Locate the cell with the specified text and output its [X, Y] center coordinate. 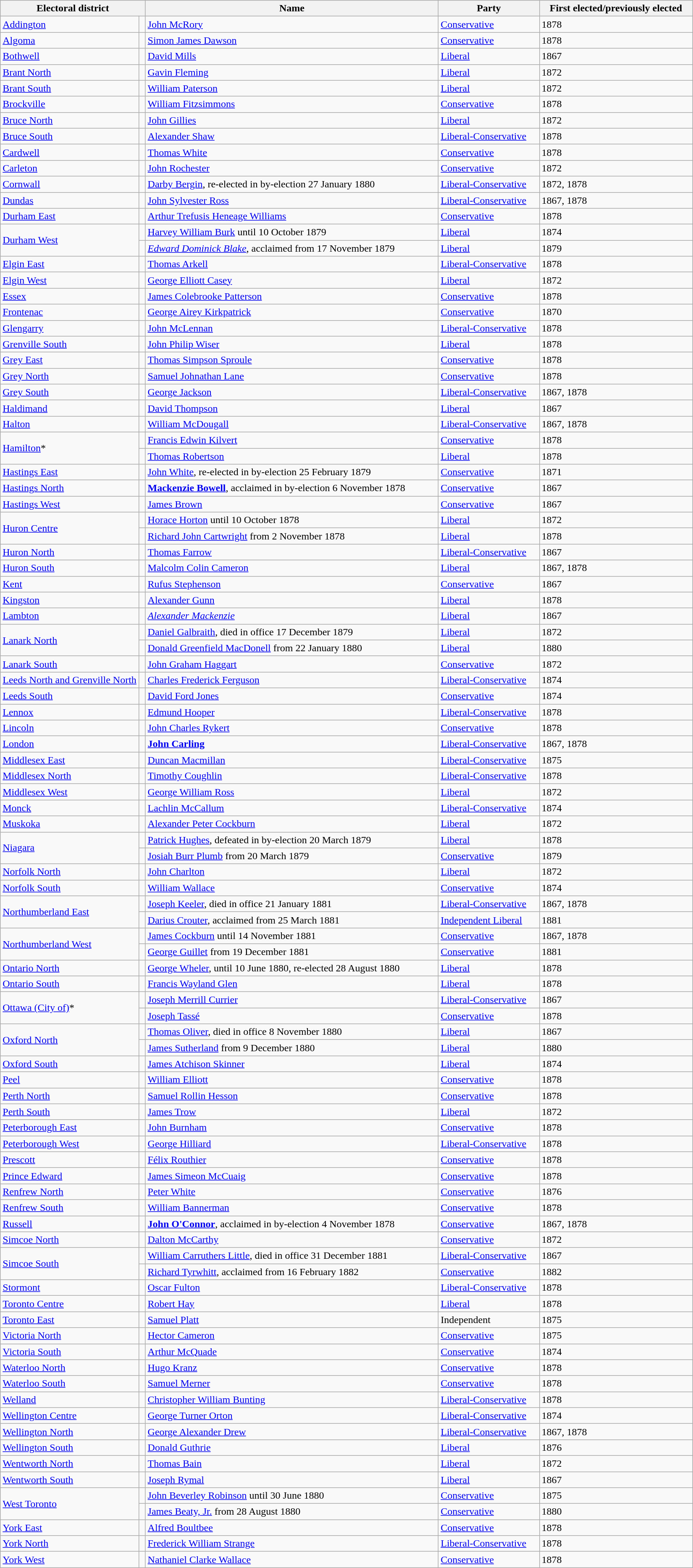
Haldimand [70, 408]
First elected/previously elected [616, 8]
York East [70, 1528]
Oxford North [70, 1040]
Cornwall [70, 184]
George Alexander Drew [292, 1431]
1872, 1878 [616, 184]
Independent [489, 1320]
James Trow [292, 1112]
Russell [70, 1224]
William Carruthers Little, died in office 31 December 1881 [292, 1256]
Peter White [292, 1192]
Darius Crouter, acclaimed from 25 March 1881 [292, 920]
Grey South [70, 392]
Samuel Merner [292, 1384]
Addington [70, 24]
Elgin West [70, 280]
Duncan Macmillan [292, 760]
Alexander Mackenzie [292, 616]
William Wallace [292, 888]
Durham West [70, 240]
James Cockburn until 14 November 1881 [292, 936]
Carleton [70, 168]
Nathaniel Clarke Wallace [292, 1560]
John Beverley Robinson until 30 June 1880 [292, 1496]
Cardwell [70, 152]
Lincoln [70, 728]
Norfolk North [70, 872]
James Beaty, Jr. from 28 August 1880 [292, 1512]
James Atchison Skinner [292, 1064]
John McLennan [292, 328]
Lanark South [70, 664]
Grey East [70, 360]
John Burnham [292, 1128]
William Fitzsimmons [292, 104]
Edmund Hooper [292, 712]
Simcoe North [70, 1240]
Samuel Rollin Hesson [292, 1096]
Brant North [70, 72]
Thomas Oliver, died in office 8 November 1880 [292, 1032]
Northumberland East [70, 912]
Wellington North [70, 1431]
York North [70, 1544]
John Rochester [292, 168]
Huron South [70, 568]
Huron North [70, 552]
Welland [70, 1400]
John Charles Rykert [292, 728]
Christopher William Bunting [292, 1400]
Frederick William Strange [292, 1544]
Rufus Stephenson [292, 584]
Timothy Coughlin [292, 776]
1882 [616, 1272]
Essex [70, 296]
Grey North [70, 376]
David Ford Jones [292, 696]
Edward Dominick Blake, acclaimed from 17 November 1879 [292, 248]
Wentworth North [70, 1463]
Thomas Robertson [292, 456]
Horace Horton until 10 October 1878 [292, 520]
Waterloo North [70, 1368]
David Thompson [292, 408]
Toronto East [70, 1320]
Leeds South [70, 696]
John White, re-elected in by-election 25 February 1879 [292, 472]
William Paterson [292, 88]
Renfrew North [70, 1192]
Oxford South [70, 1064]
Victoria South [70, 1352]
Robert Hay [292, 1304]
David Mills [292, 56]
John McRory [292, 24]
Donald Guthrie [292, 1447]
George William Ross [292, 792]
Prescott [70, 1160]
Bruce South [70, 136]
William McDougall [292, 424]
Darby Bergin, re-elected in by-election 27 January 1880 [292, 184]
Lanark North [70, 640]
Richard John Cartwright from 2 November 1878 [292, 536]
Electoral district [73, 8]
Glengarry [70, 328]
Lennox [70, 712]
Dalton McCarthy [292, 1240]
Stormont [70, 1288]
Alexander Gunn [292, 600]
George Elliott Casey [292, 280]
Joseph Rymal [292, 1479]
Francis Wayland Glen [292, 984]
Harvey William Burk until 10 October 1879 [292, 232]
Elgin East [70, 264]
Joseph Tassé [292, 1016]
George Wheler, until 10 June 1880, re-elected 28 August 1880 [292, 968]
1870 [616, 312]
Arthur McQuade [292, 1352]
John Charlton [292, 872]
Grenville South [70, 344]
John Graham Haggart [292, 664]
Donald Greenfield MacDonell from 22 January 1880 [292, 648]
Durham East [70, 216]
Charles Frederick Ferguson [292, 680]
Brockville [70, 104]
Thomas Farrow [292, 552]
Hugo Kranz [292, 1368]
Middlesex North [70, 776]
John Carling [292, 744]
John Philip Wiser [292, 344]
Alexander Peter Cockburn [292, 824]
Félix Routhier [292, 1160]
Peterborough West [70, 1144]
Bothwell [70, 56]
West Toronto [70, 1504]
Monck [70, 808]
Name [292, 8]
Thomas Bain [292, 1463]
Middlesex West [70, 792]
George Turner Orton [292, 1415]
Leeds North and Grenville North [70, 680]
Hector Cameron [292, 1336]
Victoria North [70, 1336]
Joseph Keeler, died in office 21 January 1881 [292, 904]
George Airey Kirkpatrick [292, 312]
Hamilton* [70, 448]
Hastings East [70, 472]
Wentworth South [70, 1479]
Francis Edwin Kilvert [292, 440]
Wellington South [70, 1447]
Gavin Fleming [292, 72]
John Gillies [292, 120]
Simon James Dawson [292, 40]
Brant South [70, 88]
William Elliott [292, 1080]
Prince Edward [70, 1176]
Wellington Centre [70, 1415]
Lachlin McCallum [292, 808]
Waterloo South [70, 1384]
Patrick Hughes, defeated in by-election 20 March 1879 [292, 840]
Malcolm Colin Cameron [292, 568]
London [70, 744]
Norfolk South [70, 888]
Thomas Arkell [292, 264]
Halton [70, 424]
Algoma [70, 40]
Josiah Burr Plumb from 20 March 1879 [292, 856]
John O'Connor, acclaimed in by-election 4 November 1878 [292, 1224]
Niagara [70, 848]
Hastings North [70, 488]
Thomas White [292, 152]
Samuel Johnathan Lane [292, 376]
York West [70, 1560]
Ontario North [70, 968]
Renfrew South [70, 1208]
George Guillet from 19 December 1881 [292, 952]
Middlesex East [70, 760]
Alfred Boultbee [292, 1528]
James Brown [292, 504]
Richard Tyrwhitt, acclaimed from 16 February 1882 [292, 1272]
Thomas Simpson Sproule [292, 360]
James Simeon McCuaig [292, 1176]
Lambton [70, 616]
James Colebrooke Patterson [292, 296]
Hastings West [70, 504]
George Jackson [292, 392]
Oscar Fulton [292, 1288]
Peterborough East [70, 1128]
Kingston [70, 600]
Samuel Platt [292, 1320]
Daniel Galbraith, died in office 17 December 1879 [292, 632]
Arthur Trefusis Heneage Williams [292, 216]
Kent [70, 584]
Perth South [70, 1112]
Dundas [70, 200]
Joseph Merrill Currier [292, 1000]
Peel [70, 1080]
John Sylvester Ross [292, 200]
Ontario South [70, 984]
Bruce North [70, 120]
Toronto Centre [70, 1304]
Alexander Shaw [292, 136]
Perth North [70, 1096]
Party [489, 8]
Mackenzie Bowell, acclaimed in by-election 6 November 1878 [292, 488]
Ottawa (City of)* [70, 1008]
Muskoka [70, 824]
Northumberland West [70, 944]
George Hilliard [292, 1144]
Independent Liberal [489, 920]
1871 [616, 472]
Frontenac [70, 312]
Huron Centre [70, 528]
William Bannerman [292, 1208]
James Sutherland from 9 December 1880 [292, 1048]
Simcoe South [70, 1264]
